For the text-containing cell, return its midpoint in [X, Y] coordinate format. 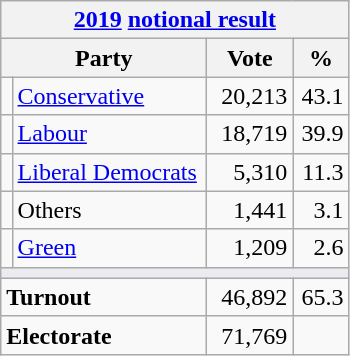
43.1 [321, 96]
% [321, 58]
11.3 [321, 172]
1,441 [250, 210]
Labour [110, 134]
Conservative [110, 96]
Turnout [104, 297]
Party [104, 58]
Electorate [104, 335]
3.1 [321, 210]
2019 notional result [175, 20]
71,769 [250, 335]
65.3 [321, 297]
Others [110, 210]
2.6 [321, 248]
39.9 [321, 134]
1,209 [250, 248]
Liberal Democrats [110, 172]
20,213 [250, 96]
Green [110, 248]
Vote [250, 58]
18,719 [250, 134]
46,892 [250, 297]
5,310 [250, 172]
